Find where the given text appears and provide that cell's center as [X, Y] coordinate. 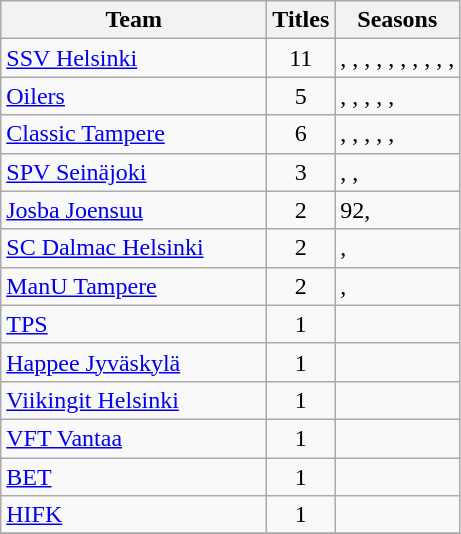
TPS [134, 324]
Josba Joensuu [134, 210]
SC Dalmac Helsinki [134, 248]
3 [301, 172]
5 [301, 96]
Team [134, 20]
HIFK [134, 515]
ManU Tampere [134, 286]
Happee Jyväskylä [134, 362]
BET [134, 477]
Oilers [134, 96]
Classic Tampere [134, 134]
Titles [301, 20]
, , [398, 172]
Viikingit Helsinki [134, 400]
VFT Vantaa [134, 438]
, , , , , , , , , , [398, 58]
11 [301, 58]
SSV Helsinki [134, 58]
6 [301, 134]
Seasons [398, 20]
SPV Seinäjoki [134, 172]
92, [398, 210]
